Capture the cell that displays the provided text and extract its [x, y] central coordinate. 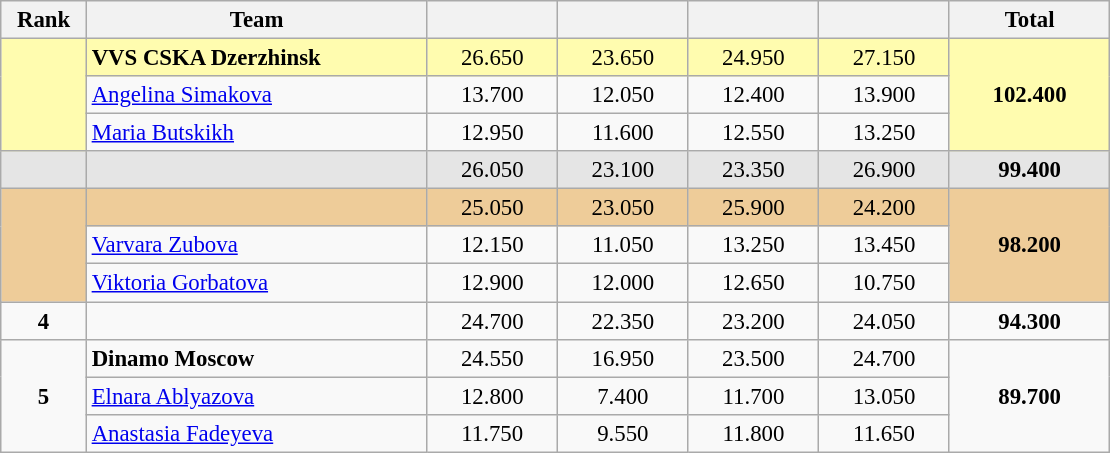
89.700 [1030, 396]
12.650 [754, 283]
11.750 [492, 433]
23.100 [624, 170]
Anastasia Fadeyeva [256, 433]
7.400 [624, 396]
Viktoria Gorbatova [256, 283]
23.050 [624, 208]
23.350 [754, 170]
25.050 [492, 208]
23.200 [754, 321]
24.950 [754, 58]
22.350 [624, 321]
24.550 [492, 358]
24.050 [884, 321]
12.900 [492, 283]
5 [44, 396]
13.900 [884, 95]
12.050 [624, 95]
12.000 [624, 283]
98.200 [1030, 246]
11.650 [884, 433]
12.150 [492, 245]
13.050 [884, 396]
23.500 [754, 358]
12.800 [492, 396]
25.900 [754, 208]
Rank [44, 20]
16.950 [624, 358]
12.400 [754, 95]
9.550 [624, 433]
11.800 [754, 433]
24.200 [884, 208]
Elnara Ablyazova [256, 396]
11.700 [754, 396]
Varvara Zubova [256, 245]
11.600 [624, 133]
26.650 [492, 58]
Maria Butskikh [256, 133]
Angelina Simakova [256, 95]
11.050 [624, 245]
Dinamo Moscow [256, 358]
10.750 [884, 283]
26.900 [884, 170]
VVS CSKA Dzerzhinsk [256, 58]
13.450 [884, 245]
94.300 [1030, 321]
12.550 [754, 133]
12.950 [492, 133]
Team [256, 20]
Total [1030, 20]
26.050 [492, 170]
102.400 [1030, 96]
99.400 [1030, 170]
27.150 [884, 58]
13.700 [492, 95]
4 [44, 321]
23.650 [624, 58]
